Determine the [x, y] coordinate at the center of the cell enclosing the given text.  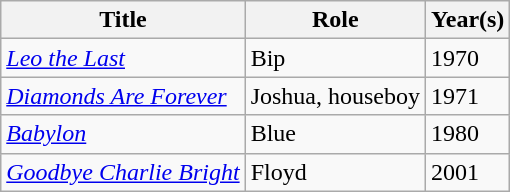
Year(s) [468, 20]
Goodbye Charlie Bright [123, 172]
2001 [468, 172]
Joshua, houseboy [335, 96]
1970 [468, 58]
Leo the Last [123, 58]
Role [335, 20]
Floyd [335, 172]
Title [123, 20]
Blue [335, 134]
1971 [468, 96]
1980 [468, 134]
Babylon [123, 134]
Diamonds Are Forever [123, 96]
Bip [335, 58]
